Find where the given text appears and provide that cell's center as [x, y] coordinate. 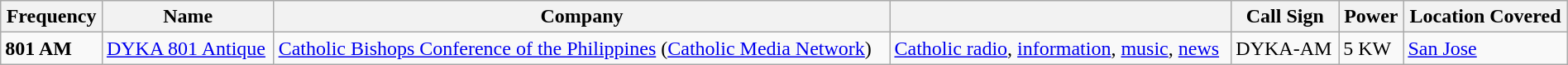
Name [188, 17]
DYKA-AM [1285, 48]
Frequency [51, 17]
Location Covered [1485, 17]
Catholic Bishops Conference of the Philippines (Catholic Media Network) [582, 48]
Power [1371, 17]
5 KW [1371, 48]
Company [582, 17]
Call Sign [1285, 17]
San Jose [1485, 48]
DYKA 801 Antique [188, 48]
801 AM [51, 48]
Catholic radio, information, music, news [1060, 48]
